Find where the given text appears and provide that cell's center as [X, Y] coordinate. 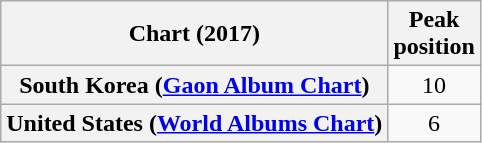
United States (World Albums Chart) [194, 123]
6 [434, 123]
South Korea (Gaon Album Chart) [194, 85]
Chart (2017) [194, 34]
Peakposition [434, 34]
10 [434, 85]
